Locate the cell with the specified text and output its (x, y) center coordinate. 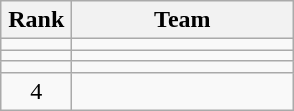
Team (182, 20)
4 (36, 91)
Rank (36, 20)
